Identify which cell holds the provided text, then report its (X, Y) central coordinate. 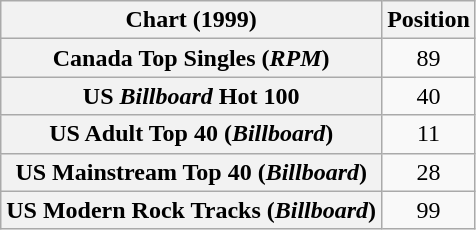
US Modern Rock Tracks (Billboard) (192, 210)
11 (429, 134)
99 (429, 210)
US Mainstream Top 40 (Billboard) (192, 172)
Canada Top Singles (RPM) (192, 58)
US Adult Top 40 (Billboard) (192, 134)
Position (429, 20)
40 (429, 96)
28 (429, 172)
US Billboard Hot 100 (192, 96)
89 (429, 58)
Chart (1999) (192, 20)
